Pinpoint the cell where the given text exists, returning its (X, Y) midpoint coordinate. 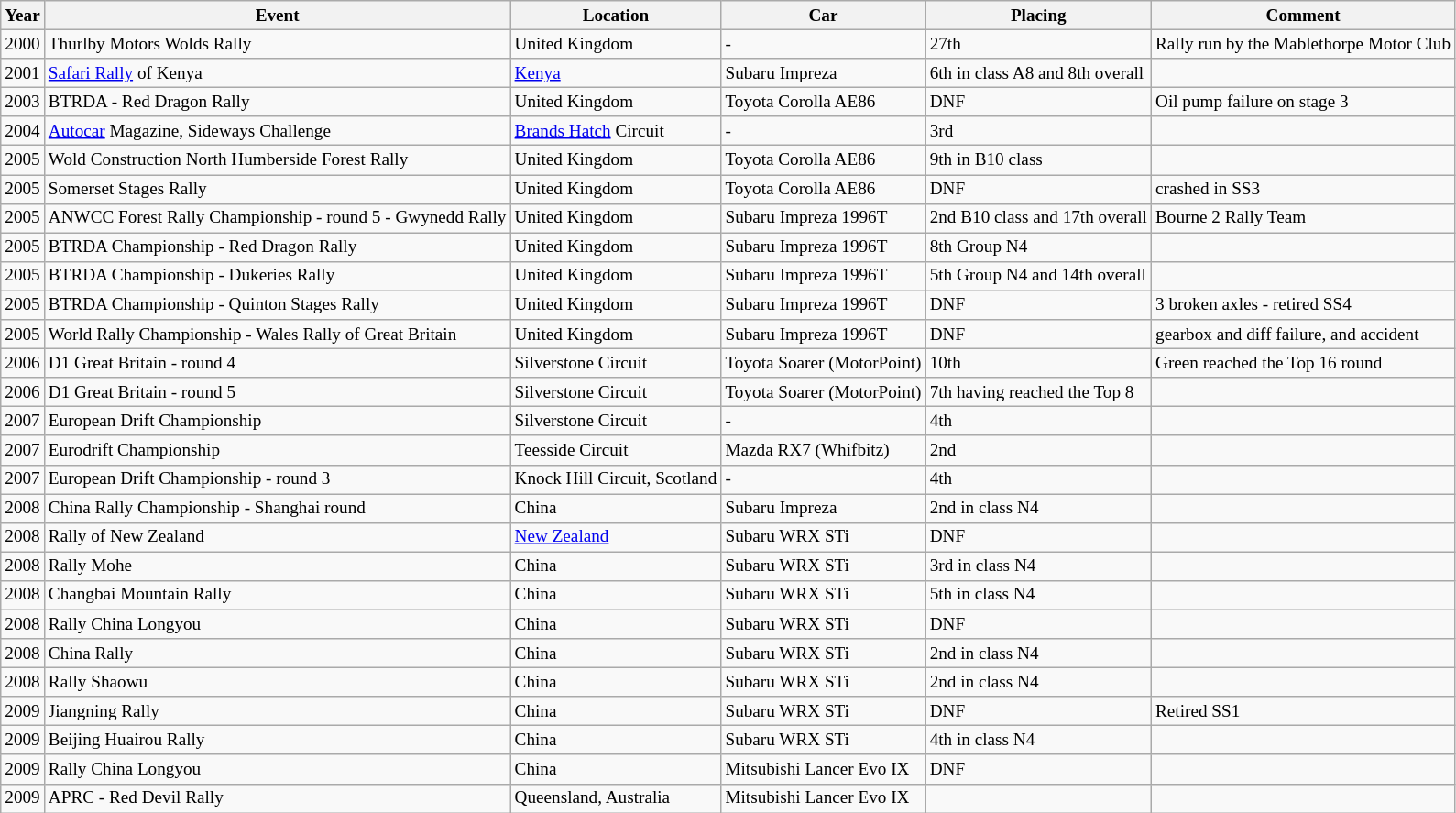
2nd B10 class and 17th overall (1038, 218)
27th (1038, 44)
7th having reached the Top 8 (1038, 392)
Wold Construction North Humberside Forest Rally (277, 160)
BTRDA - Red Dragon Rally (277, 102)
China Rally (277, 654)
BTRDA Championship - Dukeries Rally (277, 276)
Rally of New Zealand (277, 537)
Oil pump failure on stage 3 (1303, 102)
Beijing Huairou Rally (277, 741)
Rally Shaowu (277, 682)
New Zealand (616, 537)
European Drift Championship - round 3 (277, 479)
Jiangning Rally (277, 711)
5th in class N4 (1038, 595)
3rd (1038, 131)
Kenya (616, 73)
Brands Hatch Circuit (616, 131)
Rally run by the Mablethorpe Motor Club (1303, 44)
Knock Hill Circuit, Scotland (616, 479)
Event (277, 16)
6th in class A8 and 8th overall (1038, 73)
World Rally Championship - Wales Rally of Great Britain (277, 335)
ANWCC Forest Rally Championship - round 5 - Gwynedd Rally (277, 218)
Safari Rally of Kenya (277, 73)
2001 (23, 73)
Teesside Circuit (616, 450)
8th Group N4 (1038, 247)
9th in B10 class (1038, 160)
Location (616, 16)
3rd in class N4 (1038, 566)
Placing (1038, 16)
Eurodrift Championship (277, 450)
5th Group N4 and 14th overall (1038, 276)
Somerset Stages Rally (277, 189)
European Drift Championship (277, 422)
Car (823, 16)
Thurlby Motors Wolds Rally (277, 44)
Rally Mohe (277, 566)
China Rally Championship - Shanghai round (277, 508)
Queensland, Australia (616, 798)
Bourne 2 Rally Team (1303, 218)
Retired SS1 (1303, 711)
Green reached the Top 16 round (1303, 363)
10th (1038, 363)
APRC - Red Devil Rally (277, 798)
Comment (1303, 16)
BTRDA Championship - Quinton Stages Rally (277, 305)
Changbai Mountain Rally (277, 595)
2000 (23, 44)
2004 (23, 131)
D1 Great Britain - round 5 (277, 392)
BTRDA Championship - Red Dragon Rally (277, 247)
2003 (23, 102)
3 broken axles - retired SS4 (1303, 305)
gearbox and diff failure, and accident (1303, 335)
Mazda RX7 (Whifbitz) (823, 450)
Autocar Magazine, Sideways Challenge (277, 131)
Year (23, 16)
crashed in SS3 (1303, 189)
D1 Great Britain - round 4 (277, 363)
2nd (1038, 450)
4th in class N4 (1038, 741)
